Provide the [x, y] coordinate of the cell's center where the given text is located.  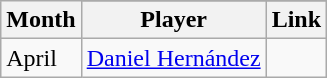
April [41, 58]
Player [174, 20]
Daniel Hernández [174, 58]
Link [296, 20]
Month [41, 20]
